Capture the cell that displays the provided text and extract its (X, Y) central coordinate. 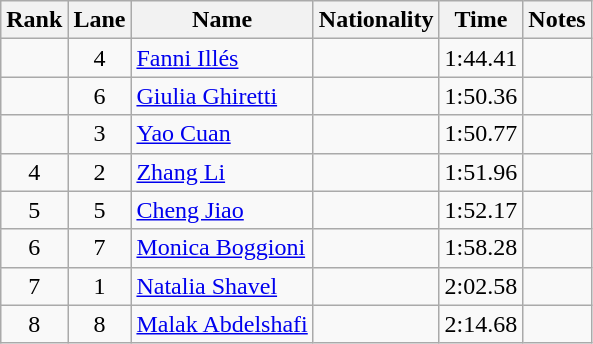
1:50.36 (481, 96)
Giulia Ghiretti (222, 96)
Lane (100, 20)
Malak Abdelshafi (222, 324)
Zhang Li (222, 172)
Nationality (376, 20)
Cheng Jiao (222, 210)
Name (222, 20)
1:52.17 (481, 210)
Time (481, 20)
Rank (34, 20)
2 (100, 172)
Fanni Illés (222, 58)
1:51.96 (481, 172)
1:50.77 (481, 134)
Natalia Shavel (222, 286)
Monica Boggioni (222, 248)
2:02.58 (481, 286)
1 (100, 286)
2:14.68 (481, 324)
Notes (557, 20)
Yao Cuan (222, 134)
3 (100, 134)
1:44.41 (481, 58)
1:58.28 (481, 248)
